Determine the [x, y] coordinate at the center of the cell enclosing the given text.  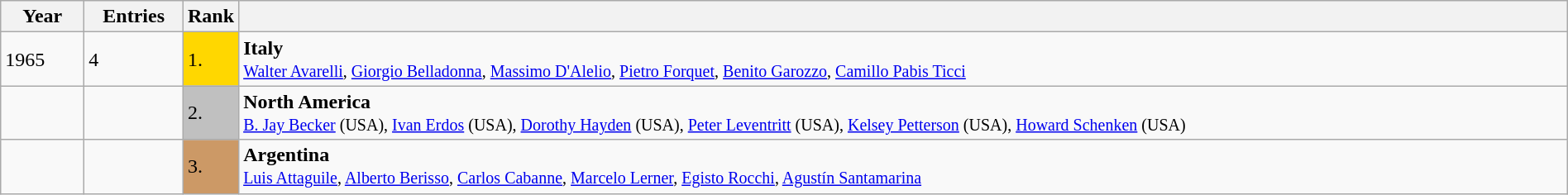
4 [134, 59]
1965 [43, 59]
Entries [134, 17]
North AmericaB. Jay Becker (USA), Ivan Erdos (USA), Dorothy Hayden (USA), Peter Leventritt (USA), Kelsey Petterson (USA), Howard Schenken (USA) [903, 112]
ItalyWalter Avarelli, Giorgio Belladonna, Massimo D'Alelio, Pietro Forquet, Benito Garozzo, Camillo Pabis Ticci [903, 59]
Year [43, 17]
1. [212, 59]
Rank [212, 17]
3. [212, 167]
2. [212, 112]
ArgentinaLuis Attaguile, Alberto Berisso, Carlos Cabanne, Marcelo Lerner, Egisto Rocchi, Agustín Santamarina [903, 167]
